Detect which cell encompasses the target text, then output its (X, Y) center coordinate. 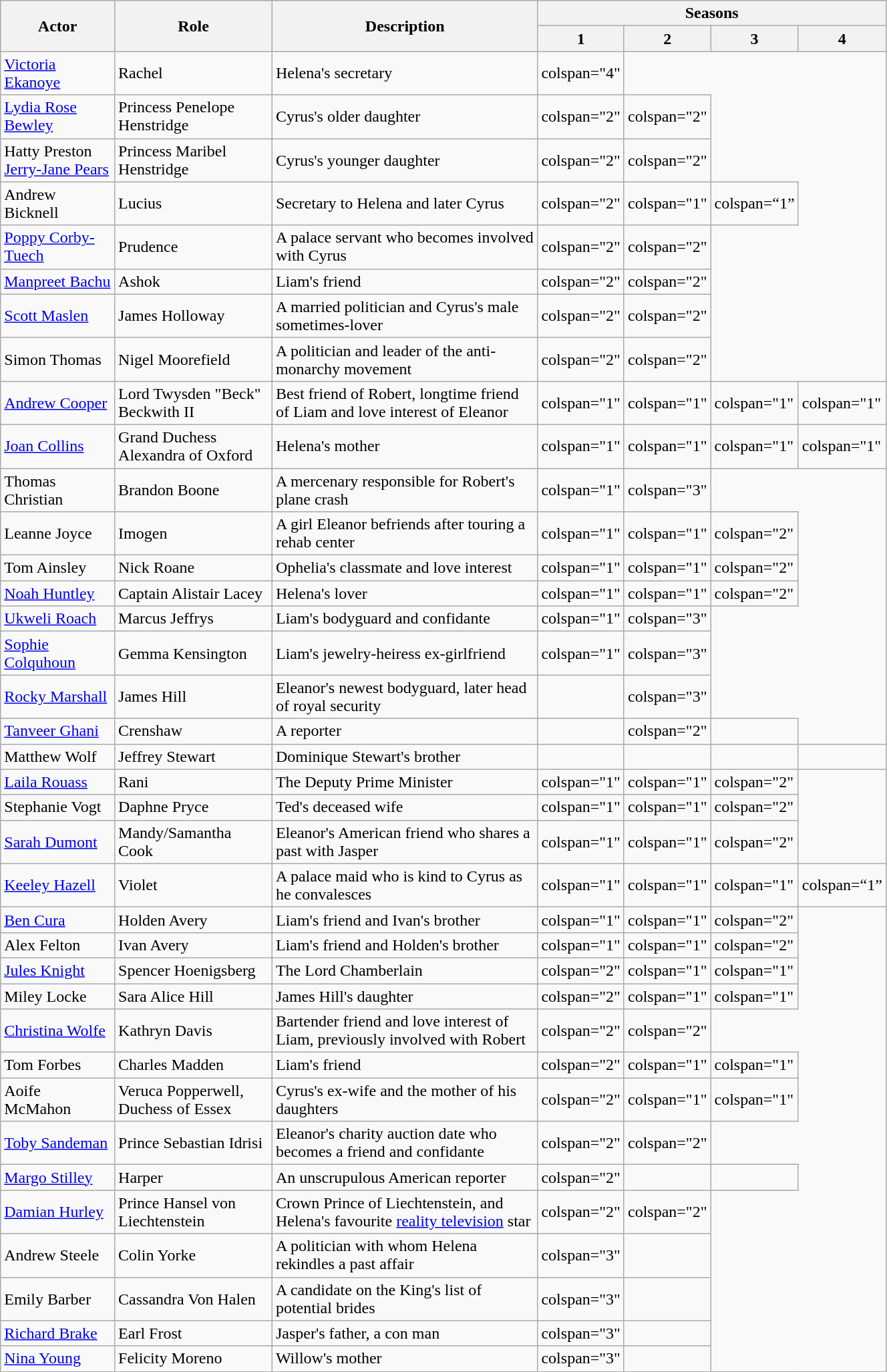
Aoife McMahon (57, 1100)
Ivan Avery (194, 945)
Thomas Christian (57, 489)
Tom Forbes (57, 1065)
Charles Madden (194, 1065)
Sara Alice Hill (194, 996)
Ukweli Roach (57, 619)
Description (405, 26)
Helena's mother (405, 446)
Earl Frost (194, 1333)
Prince Sebastian Idrisi (194, 1143)
3 (755, 39)
Andrew Cooper (57, 402)
Laila Rouass (57, 782)
A mercenary responsible for Robert's plane crash (405, 489)
A girl Eleanor befriends after touring a rehab center (405, 533)
Miley Locke (57, 996)
Ben Cura (57, 920)
Margo Stilley (57, 1178)
Damian Hurley (57, 1212)
Helena's secretary (405, 74)
Imogen (194, 533)
Andrew Bicknell (57, 203)
Jules Knight (57, 970)
Best friend of Robert, longtime friend of Liam and love interest of Eleanor (405, 402)
Poppy Corby-Tuech (57, 247)
Cassandra Von Halen (194, 1299)
Eleanor's newest bodyguard, later head of royal security (405, 696)
Hatty Preston Jerry-Jane Pears (57, 160)
1 (581, 39)
Nick Roane (194, 568)
Princess Maribel Henstridge (194, 160)
A politician and leader of the anti-monarchy movement (405, 360)
A palace servant who becomes involved with Cyrus (405, 247)
A candidate on the King's list of potential brides (405, 1299)
Rachel (194, 74)
Rocky Marshall (57, 696)
Liam's friend and Holden's brother (405, 945)
Emily Barber (57, 1299)
Seasons (712, 13)
A palace maid who is kind to Cyrus as he convalesces (405, 885)
Nigel Moorefield (194, 360)
Richard Brake (57, 1333)
Gemma Kensington (194, 654)
Ashok (194, 281)
James Hill's daughter (405, 996)
An unscrupulous American reporter (405, 1178)
A married politician and Cyrus's male sometimes-lover (405, 315)
Bartender friend and love interest of Liam, previously involved with Robert (405, 1031)
Scott Maslen (57, 315)
James Holloway (194, 315)
Alex Felton (57, 945)
A politician with whom Helena rekindles a past affair (405, 1255)
The Deputy Prime Minister (405, 782)
Stephanie Vogt (57, 807)
Harper (194, 1178)
Eleanor's American friend who shares a past with Jasper (405, 842)
Andrew Steele (57, 1255)
Sophie Colquhoun (57, 654)
Cyrus's older daughter (405, 116)
Matthew Wolf (57, 757)
Liam's friend and Ivan's brother (405, 920)
Daphne Pryce (194, 807)
Crenshaw (194, 731)
Kathryn Davis (194, 1031)
Christina Wolfe (57, 1031)
Captain Alistair Lacey (194, 593)
A reporter (405, 731)
Jeffrey Stewart (194, 757)
Veruca Popperwell, Duchess of Essex (194, 1100)
Leanne Joyce (57, 533)
Tom Ainsley (57, 568)
Marcus Jeffrys (194, 619)
Joan Collins (57, 446)
Dominique Stewart's brother (405, 757)
Felicity Moreno (194, 1359)
Simon Thomas (57, 360)
Mandy/Samantha Cook (194, 842)
Liam's bodyguard and confidante (405, 619)
Grand Duchess Alexandra of Oxford (194, 446)
Lucius (194, 203)
Rani (194, 782)
Liam's jewelry-heiress ex-girlfriend (405, 654)
Noah Huntley (57, 593)
Helena's lover (405, 593)
Ted's deceased wife (405, 807)
Victoria Ekanoye (57, 74)
Spencer Hoenigsberg (194, 970)
Keeley Hazell (57, 885)
Jasper's father, a con man (405, 1333)
Willow's mother (405, 1359)
Lydia Rose Bewley (57, 116)
Cyrus's ex-wife and the mother of his daughters (405, 1100)
4 (842, 39)
The Lord Chamberlain (405, 970)
Sarah Dumont (57, 842)
Brandon Boone (194, 489)
Princess Penelope Henstridge (194, 116)
Holden Avery (194, 920)
Prudence (194, 247)
Manpreet Bachu (57, 281)
Cyrus's younger daughter (405, 160)
Colin Yorke (194, 1255)
Crown Prince of Liechtenstein, and Helena's favourite reality television star (405, 1212)
Tanveer Ghani (57, 731)
2 (667, 39)
Violet (194, 885)
Lord Twysden "Beck" Beckwith II (194, 402)
Secretary to Helena and later Cyrus (405, 203)
Ophelia's classmate and love interest (405, 568)
Role (194, 26)
Actor (57, 26)
Nina Young (57, 1359)
colspan="4" (581, 74)
Eleanor's charity auction date who becomes a friend and confidante (405, 1143)
Toby Sandeman (57, 1143)
Prince Hansel von Liechtenstein (194, 1212)
James Hill (194, 696)
